Identify which cell holds the provided text, then report its [X, Y] central coordinate. 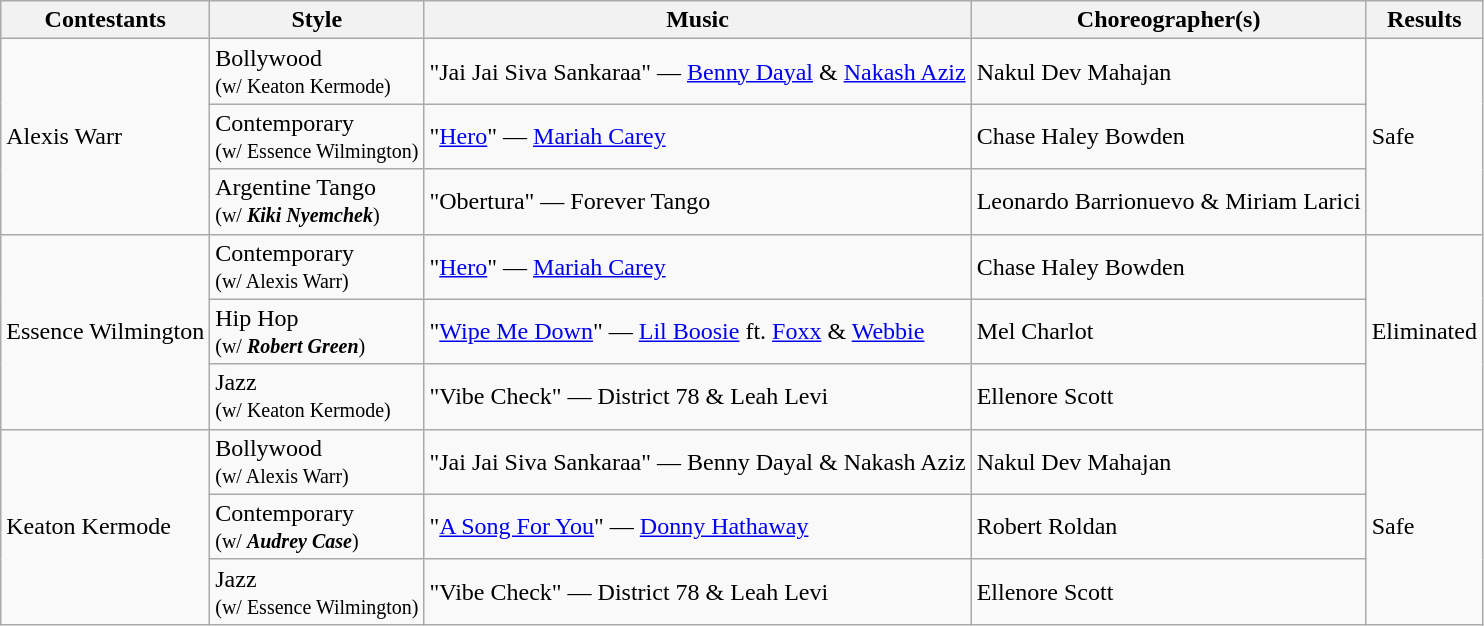
Hip Hop(w/ Robert Green) [317, 332]
Essence Wilmington [106, 332]
"A Song For You" — Donny Hathaway [698, 526]
"Obertura" — Forever Tango [698, 202]
Jazz(w/ Essence Wilmington) [317, 592]
Bollywood(w/ Alexis Warr) [317, 462]
"Wipe Me Down" — Lil Boosie ft. Foxx & Webbie [698, 332]
Bollywood(w/ Keaton Kermode) [317, 72]
Contemporary(w/ Alexis Warr) [317, 266]
Keaton Kermode [106, 526]
Choreographer(s) [1168, 20]
Jazz(w/ Keaton Kermode) [317, 396]
Eliminated [1424, 332]
Robert Roldan [1168, 526]
Alexis Warr [106, 136]
Music [698, 20]
Contestants [106, 20]
Mel Charlot [1168, 332]
Results [1424, 20]
Contemporary(w/ Audrey Case) [317, 526]
Leonardo Barrionuevo & Miriam Larici [1168, 202]
Argentine Tango(w/ Kiki Nyemchek) [317, 202]
Style [317, 20]
Contemporary(w/ Essence Wilmington) [317, 136]
